Search for the cell housing the specified text and yield its (X, Y) center coordinate. 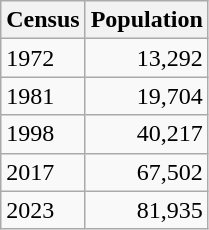
81,935 (146, 210)
Population (146, 20)
Census (43, 20)
19,704 (146, 96)
1998 (43, 134)
1972 (43, 58)
2023 (43, 210)
67,502 (146, 172)
13,292 (146, 58)
2017 (43, 172)
1981 (43, 96)
40,217 (146, 134)
